From the cell containing the given text, extract its center point as [X, Y] coordinate. 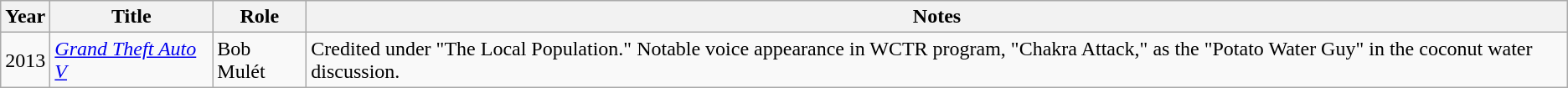
Year [25, 17]
Title [132, 17]
Notes [936, 17]
Grand Theft Auto V [132, 60]
Bob Mulét [260, 60]
2013 [25, 60]
Role [260, 17]
